Provide the [X, Y] coordinate of the cell's center where the given text is located.  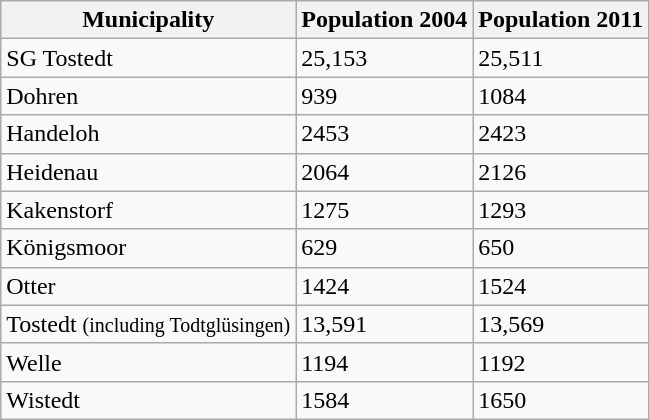
25,153 [384, 58]
Population 2011 [561, 20]
Dohren [148, 96]
1084 [561, 96]
25,511 [561, 58]
Königsmoor [148, 248]
2453 [384, 134]
Municipality [148, 20]
2064 [384, 172]
939 [384, 96]
2423 [561, 134]
650 [561, 248]
Population 2004 [384, 20]
1194 [384, 362]
13,569 [561, 324]
2126 [561, 172]
Kakenstorf [148, 210]
1192 [561, 362]
1650 [561, 400]
Heidenau [148, 172]
SG Tostedt [148, 58]
Wistedt [148, 400]
1424 [384, 286]
Otter [148, 286]
13,591 [384, 324]
Welle [148, 362]
1275 [384, 210]
1293 [561, 210]
1584 [384, 400]
Handeloh [148, 134]
1524 [561, 286]
Tostedt (including Todtglüsingen) [148, 324]
629 [384, 248]
